Scan for the cell matching the given text and deliver its [X, Y] coordinate at center. 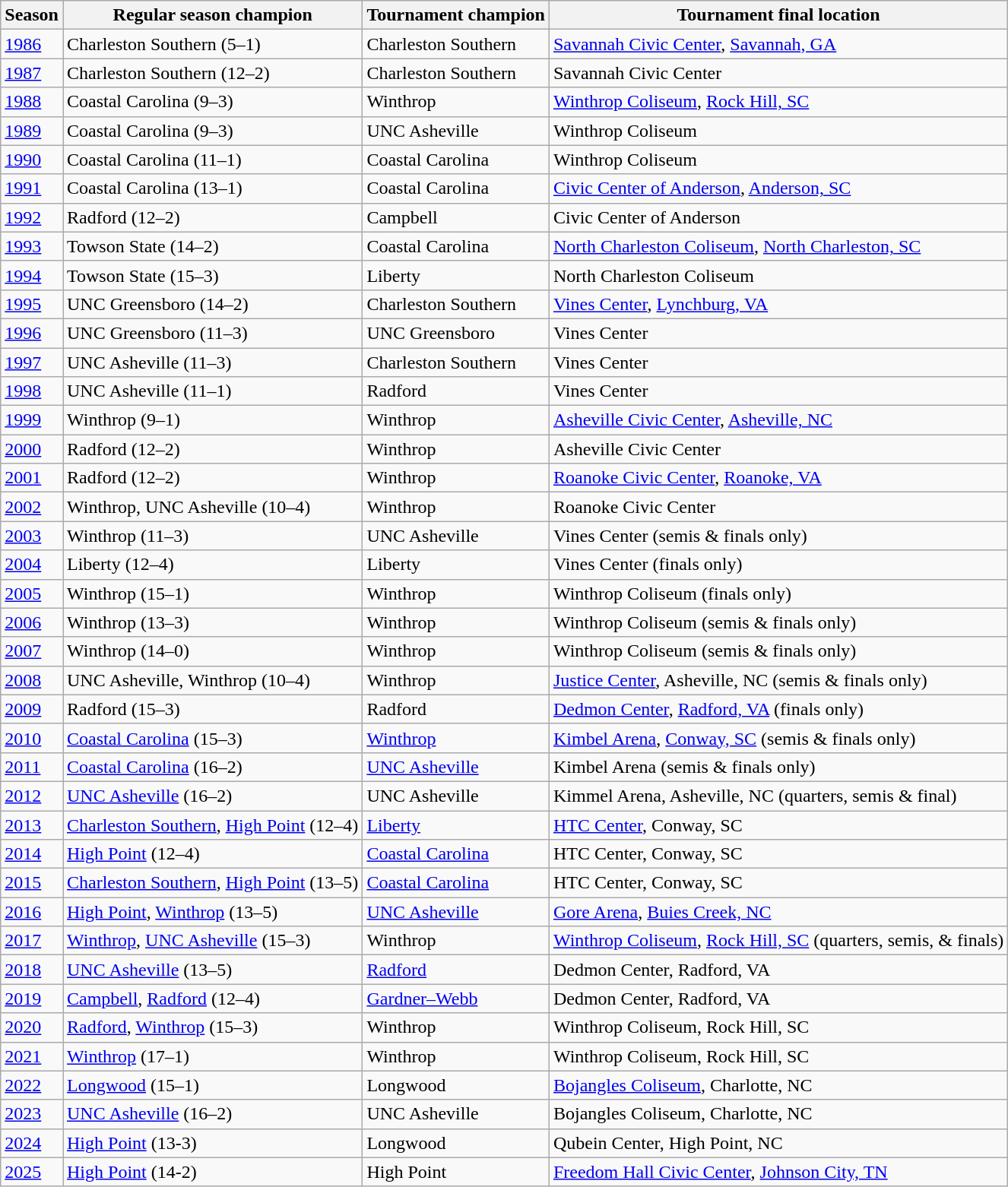
Longwood (15–1) [212, 1085]
Roanoke Civic Center, Roanoke, VA [778, 478]
Winthrop (11–3) [212, 536]
High Point, Winthrop (13–5) [212, 912]
2019 [32, 999]
2023 [32, 1114]
1988 [32, 102]
UNC Greensboro (11–3) [212, 333]
2008 [32, 680]
Savannah Civic Center [778, 73]
2002 [32, 507]
1997 [32, 362]
1993 [32, 246]
Winthrop (14–0) [212, 651]
2009 [32, 709]
UNC Greensboro (14–2) [212, 304]
Regular season champion [212, 15]
2020 [32, 1027]
2015 [32, 883]
Campbell, Radford (12–4) [212, 999]
1986 [32, 44]
UNC Asheville (11–1) [212, 391]
Winthrop (13–3) [212, 622]
2006 [32, 622]
North Charleston Coliseum [778, 275]
Civic Center of Anderson, Anderson, SC [778, 188]
Charleston Southern, High Point (13–5) [212, 883]
2000 [32, 449]
Season [32, 15]
Charleston Southern (5–1) [212, 44]
Asheville Civic Center, Asheville, NC [778, 420]
2025 [32, 1172]
Winthrop (17–1) [212, 1056]
2013 [32, 825]
Roanoke Civic Center [778, 507]
Coastal Carolina (15–3) [212, 738]
Winthrop, UNC Asheville (15–3) [212, 941]
2011 [32, 767]
2012 [32, 796]
Vines Center (finals only) [778, 565]
Qubein Center, High Point, NC [778, 1143]
1999 [32, 420]
Gardner–Webb [456, 999]
1992 [32, 217]
Tournament champion [456, 15]
Savannah Civic Center, Savannah, GA [778, 44]
2001 [32, 478]
2024 [32, 1143]
2003 [32, 536]
Towson State (15–3) [212, 275]
Charleston Southern (12–2) [212, 73]
High Point (13-3) [212, 1143]
Kimbel Arena, Conway, SC (semis & finals only) [778, 738]
2021 [32, 1056]
2005 [32, 593]
1998 [32, 391]
Liberty (12–4) [212, 565]
Coastal Carolina (16–2) [212, 767]
Radford (15–3) [212, 709]
UNC Asheville (13–5) [212, 970]
1991 [32, 188]
Justice Center, Asheville, NC (semis & finals only) [778, 680]
Charleston Southern, High Point (12–4) [212, 825]
Freedom Hall Civic Center, Johnson City, TN [778, 1172]
1989 [32, 131]
2014 [32, 854]
Gore Arena, Buies Creek, NC [778, 912]
2018 [32, 970]
Civic Center of Anderson [778, 217]
1994 [32, 275]
Winthrop Coliseum (finals only) [778, 593]
Asheville Civic Center [778, 449]
Vines Center, Lynchburg, VA [778, 304]
1995 [32, 304]
North Charleston Coliseum, North Charleston, SC [778, 246]
1996 [32, 333]
1990 [32, 160]
Winthrop (15–1) [212, 593]
2016 [32, 912]
Winthrop, UNC Asheville (10–4) [212, 507]
Radford, Winthrop (15–3) [212, 1027]
1987 [32, 73]
High Point (14-2) [212, 1172]
High Point (12–4) [212, 854]
UNC Asheville (11–3) [212, 362]
UNC Greensboro [456, 333]
Towson State (14–2) [212, 246]
High Point [456, 1172]
Kimmel Arena, Asheville, NC (quarters, semis & final) [778, 796]
2004 [32, 565]
Campbell [456, 217]
Coastal Carolina (11–1) [212, 160]
Winthrop (9–1) [212, 420]
2017 [32, 941]
2022 [32, 1085]
Vines Center (semis & finals only) [778, 536]
2007 [32, 651]
UNC Asheville, Winthrop (10–4) [212, 680]
Tournament final location [778, 15]
Coastal Carolina (13–1) [212, 188]
Winthrop Coliseum, Rock Hill, SC (quarters, semis, & finals) [778, 941]
Dedmon Center, Radford, VA (finals only) [778, 709]
Kimbel Arena (semis & finals only) [778, 767]
2010 [32, 738]
